Extract the [X, Y] coordinate from the center of the cell holding the provided text.  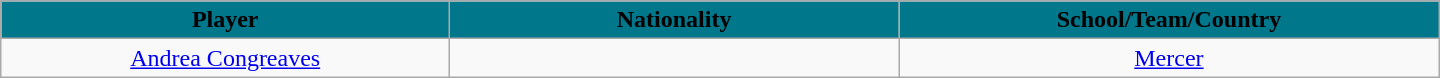
School/Team/Country [1170, 20]
Nationality [674, 20]
Andrea Congreaves [226, 58]
Player [226, 20]
Mercer [1170, 58]
